For the text-containing cell, return its midpoint in [x, y] coordinate format. 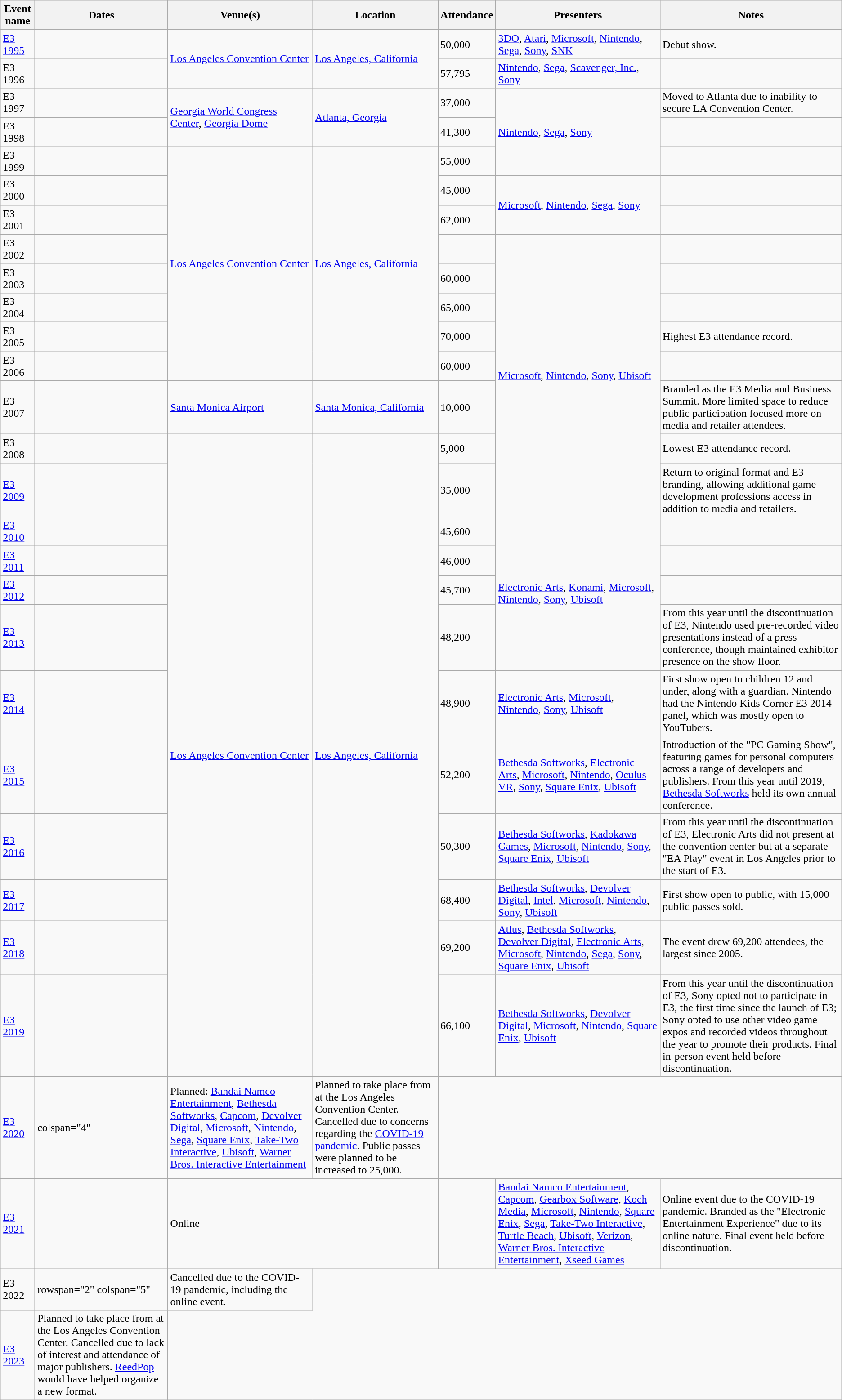
E3 2002 [18, 249]
First show open to public, with 15,000 public passes sold. [751, 900]
E3 1999 [18, 161]
66,100 [467, 1025]
E3 2013 [18, 638]
E3 2004 [18, 308]
Venue(s) [240, 15]
35,000 [467, 490]
Location [375, 15]
Attendance [467, 15]
E3 2010 [18, 531]
65,000 [467, 308]
Branded as the E3 Media and Business Summit. More limited space to reduce public participation focused more on media and retailer attendees. [751, 407]
Georgia World Congress Center, Georgia Dome [240, 117]
Bethesda Softworks, Devolver Digital, Intel, Microsoft, Nintendo, Sony, Ubisoft [578, 900]
E3 1995 [18, 44]
E3 2007 [18, 407]
Cancelled due to the COVID-19 pandemic, including the online event. [240, 1289]
Event name [18, 15]
Presenters [578, 15]
E3 2016 [18, 847]
46,000 [467, 561]
E3 2001 [18, 219]
Bethesda Softworks, Electronic Arts, Microsoft, Nintendo, Oculus VR, Sony, Square Enix, Ubisoft [578, 775]
45,700 [467, 590]
E3 2021 [18, 1223]
E3 2000 [18, 191]
colspan="4" [102, 1128]
Online [303, 1223]
Bethesda Softworks, Kadokawa Games, Microsoft, Nintendo, Sony, Square Enix, Ubisoft [578, 847]
Moved to Atlanta due to inability to secure LA Convention Center. [751, 103]
Highest E3 attendance record. [751, 336]
Santa Monica Airport [240, 407]
50,300 [467, 847]
E3 2009 [18, 490]
48,200 [467, 638]
Atlus, Bethesda Softworks, Devolver Digital, Electronic Arts, Microsoft, Nintendo, Sega, Sony, Square Enix, Ubisoft [578, 948]
E3 2005 [18, 336]
48,900 [467, 703]
57,795 [467, 74]
62,000 [467, 219]
E3 2023 [18, 1355]
Electronic Arts, Microsoft, Nintendo, Sony, Ubisoft [578, 703]
Dates [102, 15]
E3 2018 [18, 948]
The event drew 69,200 attendees, the largest since 2005. [751, 948]
E3 2008 [18, 449]
E3 1998 [18, 132]
3DO, Atari, Microsoft, Nintendo, Sega, Sony, SNK [578, 44]
E3 1996 [18, 74]
10,000 [467, 407]
E3 2022 [18, 1289]
37,000 [467, 103]
Atlanta, Georgia [375, 117]
E3 1997 [18, 103]
E3 2019 [18, 1025]
45,600 [467, 531]
Return to original format and E3 branding, allowing additional game development professions access in addition to media and retailers. [751, 490]
Electronic Arts, Konami, Microsoft, Nintendo, Sony, Ubisoft [578, 593]
Notes [751, 15]
E3 2015 [18, 775]
Microsoft, Nintendo, Sega, Sony [578, 205]
Microsoft, Nintendo, Sony, Ubisoft [578, 375]
52,200 [467, 775]
45,000 [467, 191]
Nintendo, Sega, Scavenger, Inc., Sony [578, 74]
68,400 [467, 900]
rowspan="2" colspan="5" [102, 1289]
Debut show. [751, 44]
5,000 [467, 449]
Bethesda Softworks, Devolver Digital, Microsoft, Nintendo, Square Enix, Ubisoft [578, 1025]
E3 2014 [18, 703]
69,200 [467, 948]
70,000 [467, 336]
Santa Monica, California [375, 407]
55,000 [467, 161]
E3 2003 [18, 278]
Lowest E3 attendance record. [751, 449]
Nintendo, Sega, Sony [578, 132]
E3 2011 [18, 561]
50,000 [467, 44]
41,300 [467, 132]
E3 2012 [18, 590]
E3 2006 [18, 366]
E3 2017 [18, 900]
E3 2020 [18, 1128]
